Find where the given text appears and provide that cell's center as [x, y] coordinate. 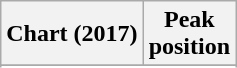
Peakposition [189, 34]
Chart (2017) [72, 34]
